Extract the [X, Y] coordinate from the center of the cell holding the provided text.  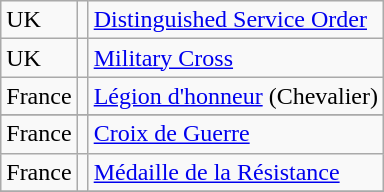
Distinguished Service Order [236, 20]
Military Cross [236, 58]
Médaille de la Résistance [236, 172]
Croix de Guerre [236, 134]
Légion d'honneur (Chevalier) [236, 96]
